Scan for the cell matching the given text and deliver its [X, Y] coordinate at center. 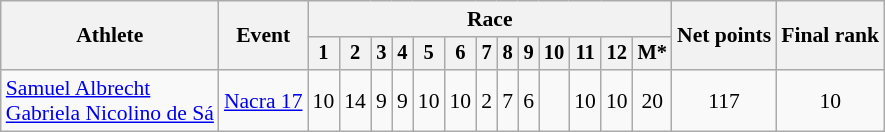
1 [324, 54]
20 [652, 100]
Athlete [110, 36]
11 [585, 54]
14 [355, 100]
117 [724, 100]
3 [382, 54]
Event [264, 36]
5 [429, 54]
4 [402, 54]
12 [617, 54]
Samuel AlbrechtGabriela Nicolino de Sá [110, 100]
Race [490, 19]
Net points [724, 36]
8 [508, 54]
Final rank [830, 36]
M* [652, 54]
Nacra 17 [264, 100]
